Locate the cell with the specified text and output its [X, Y] center coordinate. 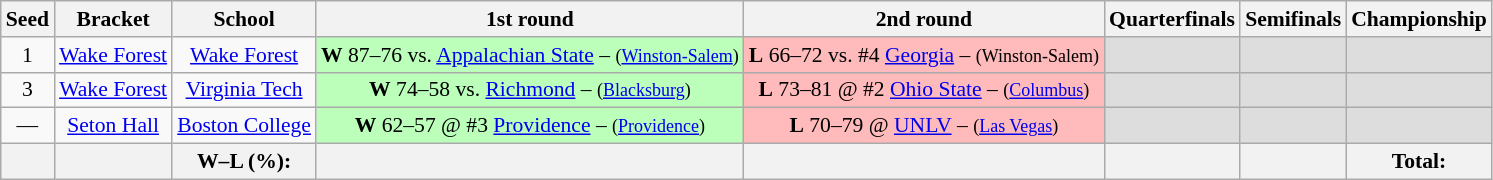
Seton Hall [113, 126]
Virginia Tech [244, 90]
W 87–76 vs. Appalachian State – (Winston-Salem) [530, 55]
W 74–58 vs. Richmond – (Blacksburg) [530, 90]
Quarterfinals [1172, 19]
Total: [1419, 162]
Boston College [244, 126]
Bracket [113, 19]
Championship [1419, 19]
— [28, 126]
3 [28, 90]
W–L (%): [244, 162]
L 73–81 @ #2 Ohio State – (Columbus) [924, 90]
School [244, 19]
2nd round [924, 19]
L 70–79 @ UNLV – (Las Vegas) [924, 126]
1st round [530, 19]
Seed [28, 19]
L 66–72 vs. #4 Georgia – (Winston-Salem) [924, 55]
W 62–57 @ #3 Providence – (Providence) [530, 126]
1 [28, 55]
Semifinals [1293, 19]
